From the cell containing the given text, extract its center point as [X, Y] coordinate. 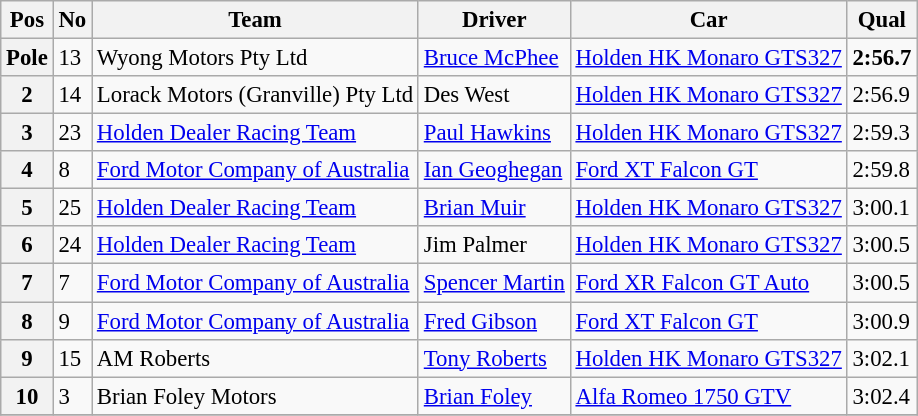
6 [27, 245]
Car [708, 20]
Pos [27, 20]
Alfa Romeo 1750 GTV [708, 396]
4 [27, 170]
13 [72, 58]
3:02.1 [882, 358]
Driver [494, 20]
25 [72, 208]
3:00.9 [882, 321]
Des West [494, 95]
Fred Gibson [494, 321]
2 [27, 95]
AM Roberts [256, 358]
Team [256, 20]
Brian Foley Motors [256, 396]
10 [27, 396]
23 [72, 133]
Brian Foley [494, 396]
Paul Hawkins [494, 133]
Spencer Martin [494, 283]
No [72, 20]
Tony Roberts [494, 358]
Qual [882, 20]
Wyong Motors Pty Ltd [256, 58]
Pole [27, 58]
2:59.3 [882, 133]
24 [72, 245]
3:02.4 [882, 396]
Lorack Motors (Granville) Pty Ltd [256, 95]
14 [72, 95]
3:00.1 [882, 208]
5 [27, 208]
2:56.7 [882, 58]
Bruce McPhee [494, 58]
2:56.9 [882, 95]
Ian Geoghegan [494, 170]
Ford XR Falcon GT Auto [708, 283]
Jim Palmer [494, 245]
15 [72, 358]
2:59.8 [882, 170]
Brian Muir [494, 208]
